Capture the cell that displays the provided text and extract its [X, Y] central coordinate. 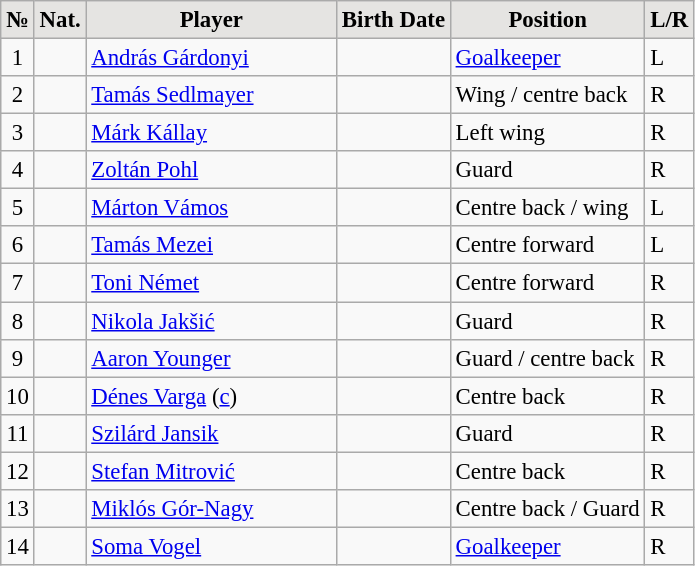
4 [18, 170]
Position [548, 20]
Soma Vogel [212, 546]
Stefan Mitrović [212, 471]
Toni Német [212, 283]
14 [18, 546]
7 [18, 283]
Nikola Jakšić [212, 321]
L/R [670, 20]
Zoltán Pohl [212, 170]
1 [18, 58]
Birth Date [394, 20]
8 [18, 321]
Wing / centre back [548, 95]
Player [212, 20]
5 [18, 208]
3 [18, 133]
Miklós Gór-Nagy [212, 509]
2 [18, 95]
Nat. [60, 20]
11 [18, 433]
Centre back / Guard [548, 509]
Dénes Varga (c) [212, 396]
Márk Kállay [212, 133]
10 [18, 396]
13 [18, 509]
Tamás Sedlmayer [212, 95]
Guard / centre back [548, 358]
Márton Vámos [212, 208]
6 [18, 245]
Aaron Younger [212, 358]
Tamás Mezei [212, 245]
Left wing [548, 133]
Centre back / wing [548, 208]
№ [18, 20]
Szilárd Jansik [212, 433]
András Gárdonyi [212, 58]
9 [18, 358]
12 [18, 471]
